From the cell containing the given text, extract its center point as [X, Y] coordinate. 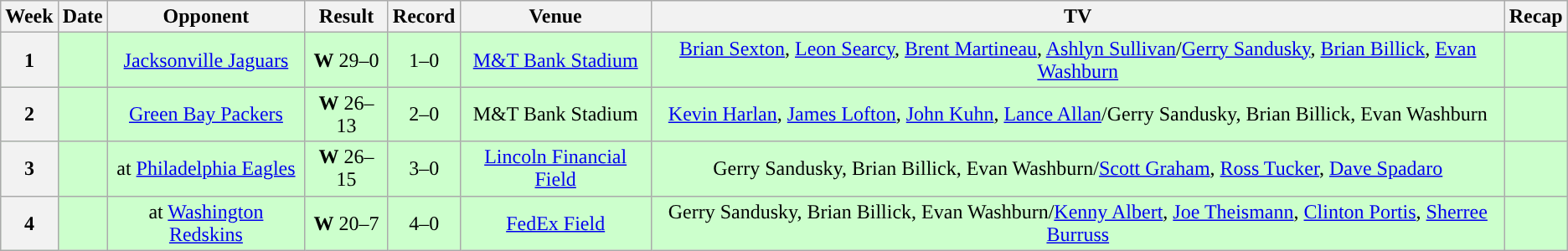
Gerry Sandusky, Brian Billick, Evan Washburn/Scott Graham, Ross Tucker, Dave Spadaro [1077, 169]
4 [29, 223]
4–0 [424, 223]
Opponent [206, 17]
FedEx Field [555, 223]
1 [29, 60]
Brian Sexton, Leon Searcy, Brent Martineau, Ashlyn Sullivan/Gerry Sandusky, Brian Billick, Evan Washburn [1077, 60]
3–0 [424, 169]
2 [29, 114]
Date [82, 17]
1–0 [424, 60]
W 26–15 [347, 169]
W 20–7 [347, 223]
Recap [1536, 17]
Gerry Sandusky, Brian Billick, Evan Washburn/Kenny Albert, Joe Theismann, Clinton Portis, Sherree Burruss [1077, 223]
Week [29, 17]
W 26–13 [347, 114]
Venue [555, 17]
TV [1077, 17]
at Washington Redskins [206, 223]
Result [347, 17]
2–0 [424, 114]
Kevin Harlan, James Lofton, John Kuhn, Lance Allan/Gerry Sandusky, Brian Billick, Evan Washburn [1077, 114]
W 29–0 [347, 60]
at Philadelphia Eagles [206, 169]
Record [424, 17]
Green Bay Packers [206, 114]
Jacksonville Jaguars [206, 60]
Lincoln Financial Field [555, 169]
3 [29, 169]
